Output the (x, y) coordinate of the center of the cell containing the given text.  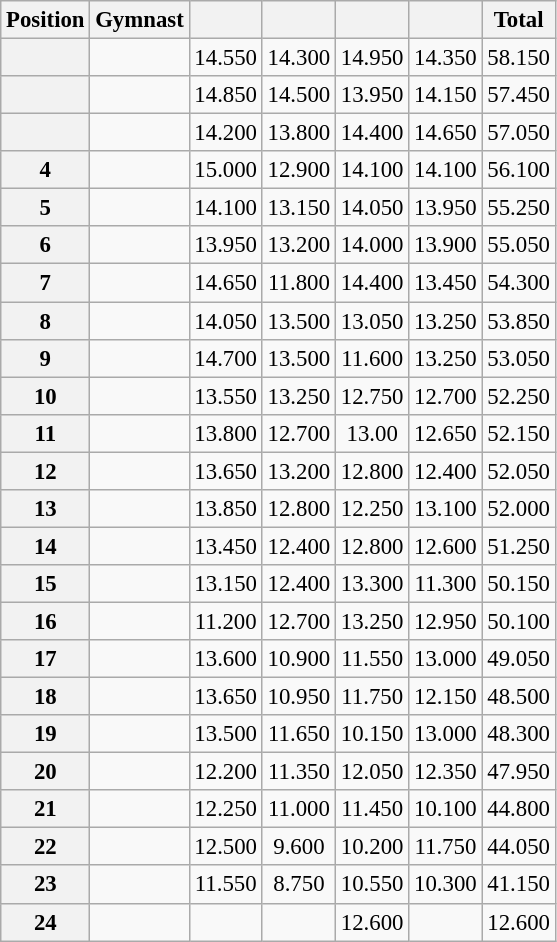
52.000 (518, 509)
13.550 (226, 396)
14.850 (226, 95)
11.000 (298, 809)
10.100 (446, 809)
13.050 (372, 321)
57.050 (518, 133)
14.350 (446, 58)
58.150 (518, 58)
14 (46, 546)
13 (46, 509)
14.200 (226, 133)
11.350 (298, 772)
10.150 (372, 734)
14.700 (226, 358)
10.200 (372, 847)
53.050 (518, 358)
11.300 (446, 584)
12.050 (372, 772)
22 (46, 847)
48.500 (518, 697)
Position (46, 20)
11.200 (226, 621)
12.750 (372, 396)
10.300 (446, 885)
12.350 (446, 772)
18 (46, 697)
47.950 (518, 772)
12.900 (298, 170)
14.300 (298, 58)
50.150 (518, 584)
8.750 (298, 885)
13.00 (372, 433)
52.250 (518, 396)
6 (46, 245)
52.050 (518, 471)
44.050 (518, 847)
50.100 (518, 621)
13.600 (226, 659)
12.650 (446, 433)
11.800 (298, 283)
Total (518, 20)
15 (46, 584)
10.550 (372, 885)
21 (46, 809)
7 (46, 283)
48.300 (518, 734)
14.950 (372, 58)
12.500 (226, 847)
53.850 (518, 321)
12.950 (446, 621)
10 (46, 396)
12.150 (446, 697)
11.600 (372, 358)
14.500 (298, 95)
11.450 (372, 809)
44.800 (518, 809)
11.650 (298, 734)
52.150 (518, 433)
19 (46, 734)
8 (46, 321)
9 (46, 358)
12 (46, 471)
56.100 (518, 170)
11 (46, 433)
13.100 (446, 509)
10.950 (298, 697)
41.150 (518, 885)
Gymnast (140, 20)
5 (46, 208)
9.600 (298, 847)
12.200 (226, 772)
23 (46, 885)
57.450 (518, 95)
14.150 (446, 95)
51.250 (518, 546)
20 (46, 772)
16 (46, 621)
24 (46, 922)
55.050 (518, 245)
14.000 (372, 245)
10.900 (298, 659)
55.250 (518, 208)
15.000 (226, 170)
17 (46, 659)
14.550 (226, 58)
4 (46, 170)
13.850 (226, 509)
54.300 (518, 283)
13.300 (372, 584)
49.050 (518, 659)
13.900 (446, 245)
